Search for the cell housing the specified text and yield its (x, y) center coordinate. 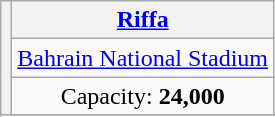
Riffa (143, 20)
Bahrain National Stadium (143, 58)
Capacity: 24,000 (143, 96)
